Provide the (X, Y) coordinate of the cell's center where the given text is located.  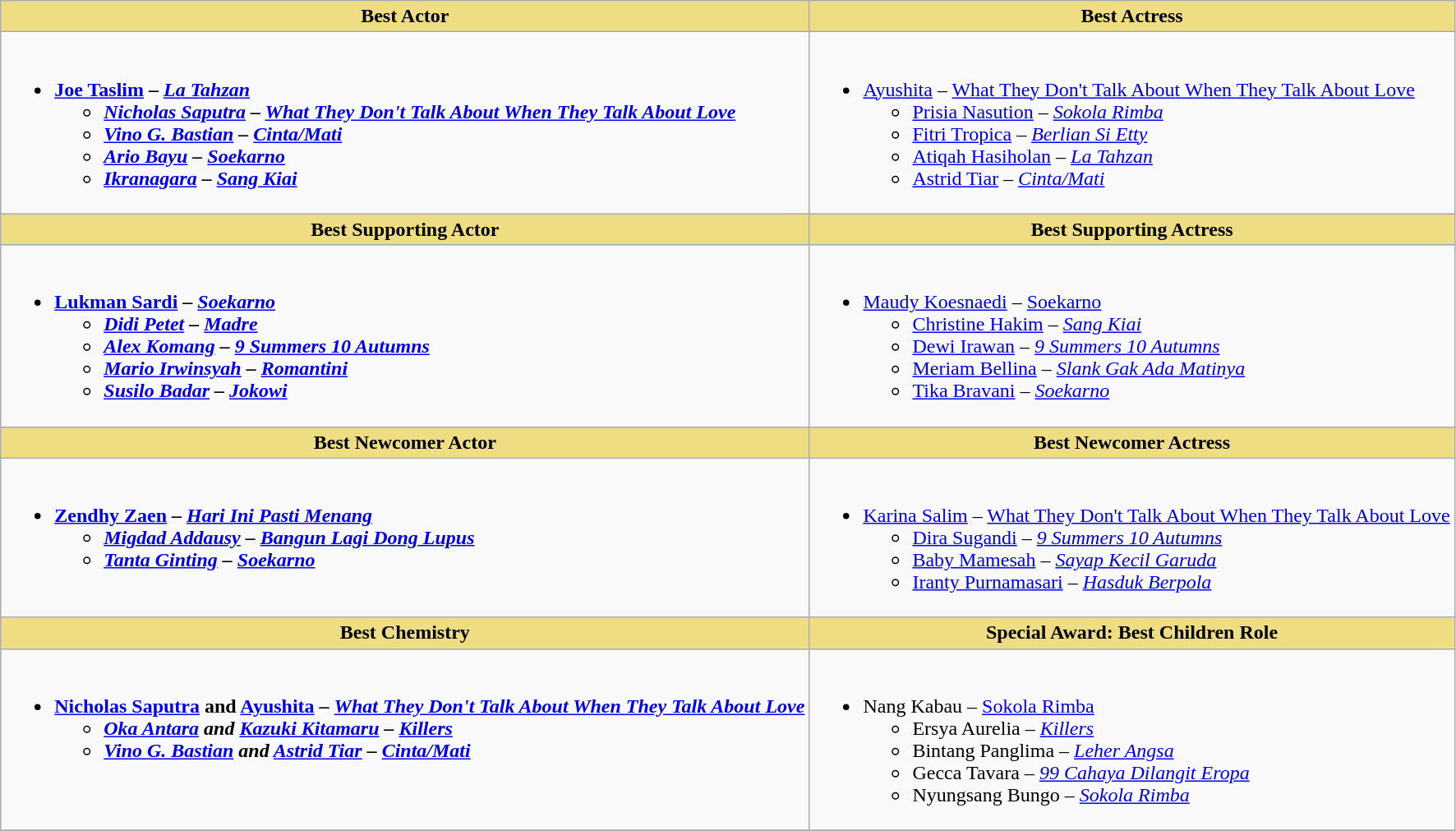
Best Supporting Actress (1132, 229)
Special Award: Best Children Role (1132, 633)
Lukman Sardi – SoekarnoDidi Petet – MadreAlex Komang – 9 Summers 10 AutumnsMario Irwinsyah – RomantiniSusilo Badar – Jokowi (405, 335)
Best Chemistry (405, 633)
Best Supporting Actor (405, 229)
Best Actress (1132, 16)
Best Newcomer Actress (1132, 442)
Best Actor (405, 16)
Nang Kabau – Sokola RimbaErsya Aurelia – KillersBintang Panglima – Leher AngsaGecca Tavara – 99 Cahaya Dilangit EropaNyungsang Bungo – Sokola Rimba (1132, 740)
Best Newcomer Actor (405, 442)
Maudy Koesnaedi – SoekarnoChristine Hakim – Sang KiaiDewi Irawan – 9 Summers 10 AutumnsMeriam Bellina – Slank Gak Ada MatinyaTika Bravani – Soekarno (1132, 335)
Zendhy Zaen – Hari Ini Pasti MenangMigdad Addausy – Bangun Lagi Dong LupusTanta Ginting – Soekarno (405, 538)
